Find where the given text appears and provide that cell's center as (X, Y) coordinate. 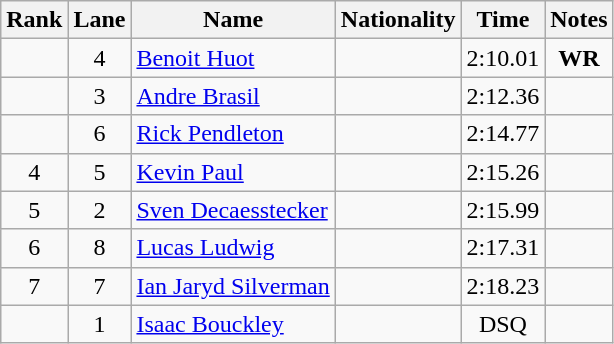
3 (100, 96)
Lucas Ludwig (233, 248)
Isaac Bouckley (233, 324)
Lane (100, 20)
Rank (34, 20)
Ian Jaryd Silverman (233, 286)
Time (503, 20)
Name (233, 20)
Nationality (398, 20)
2:10.01 (503, 58)
Sven Decaesstecker (233, 210)
Notes (579, 20)
Andre Brasil (233, 96)
8 (100, 248)
2:12.36 (503, 96)
2:14.77 (503, 134)
2:15.99 (503, 210)
WR (579, 58)
2:18.23 (503, 286)
1 (100, 324)
DSQ (503, 324)
Benoit Huot (233, 58)
2:17.31 (503, 248)
2 (100, 210)
Kevin Paul (233, 172)
2:15.26 (503, 172)
Rick Pendleton (233, 134)
